From the cell containing the given text, extract its center point as [X, Y] coordinate. 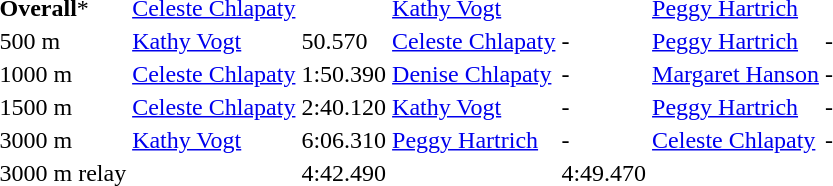
1:50.390 [344, 74]
6:06.310 [344, 140]
2:40.120 [344, 107]
Margaret Hanson [736, 74]
Denise Chlapaty [474, 74]
50.570 [344, 41]
